Return the [X, Y] coordinate for the center point of the cell that contains the specified text.  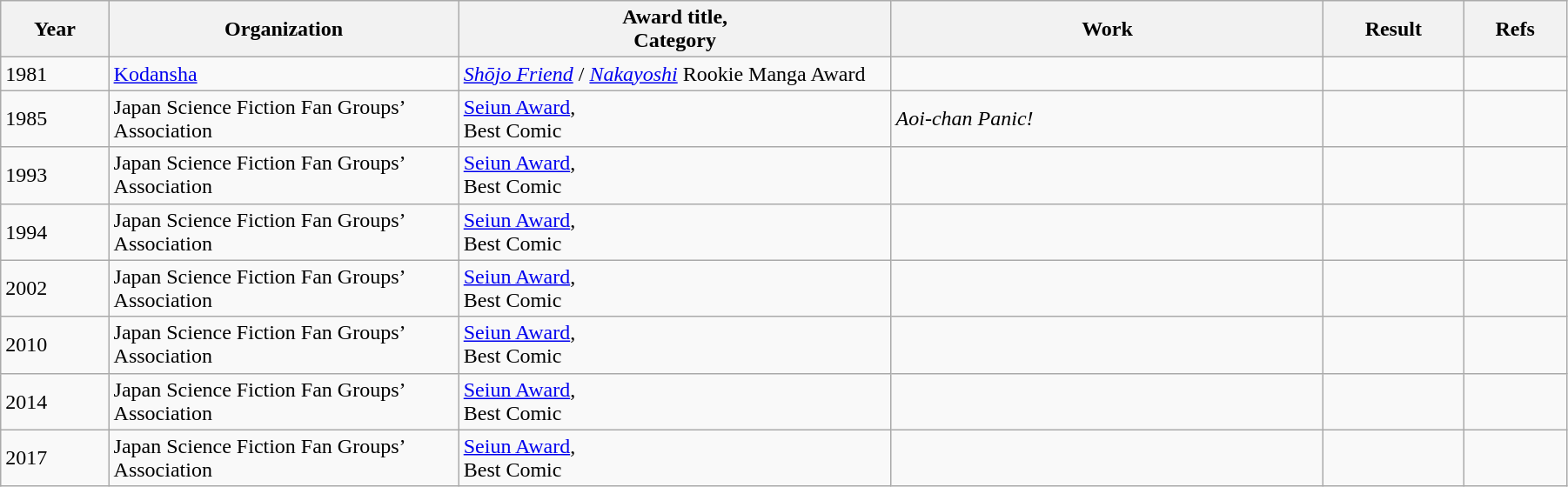
Aoi-chan Panic! [1107, 118]
Work [1107, 30]
2017 [55, 457]
1993 [55, 176]
Organization [284, 30]
Award title,Category [675, 30]
Result [1394, 30]
1985 [55, 118]
1981 [55, 74]
2002 [55, 289]
2010 [55, 344]
Year [55, 30]
Refs [1516, 30]
Shōjo Friend / Nakayoshi Rookie Manga Award [675, 74]
2014 [55, 402]
Kodansha [284, 74]
1994 [55, 231]
